Find where the given text appears and provide that cell's center as [X, Y] coordinate. 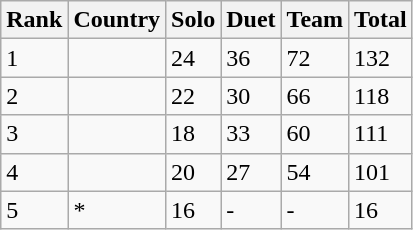
4 [34, 172]
Total [381, 20]
36 [251, 58]
Solo [194, 20]
5 [34, 210]
72 [315, 58]
1 [34, 58]
Rank [34, 20]
132 [381, 58]
27 [251, 172]
Country [117, 20]
60 [315, 134]
24 [194, 58]
20 [194, 172]
3 [34, 134]
2 [34, 96]
* [117, 210]
101 [381, 172]
33 [251, 134]
Duet [251, 20]
30 [251, 96]
118 [381, 96]
18 [194, 134]
54 [315, 172]
22 [194, 96]
Team [315, 20]
111 [381, 134]
66 [315, 96]
